Scan for the cell matching the given text and deliver its (x, y) coordinate at center. 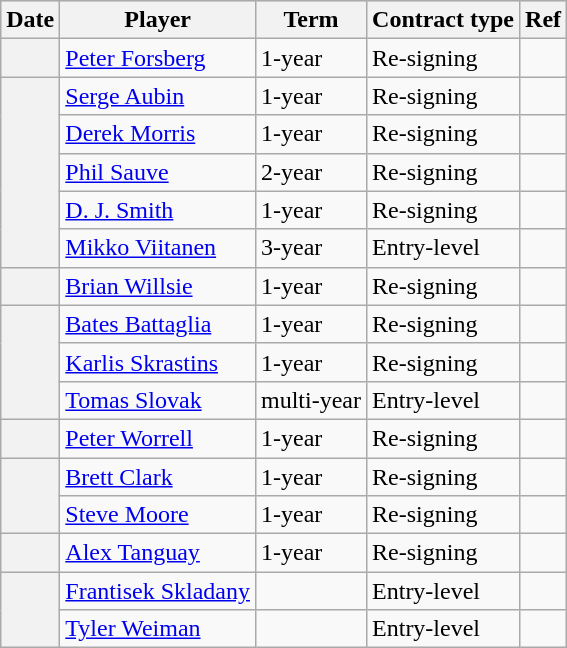
Steve Moore (158, 515)
Tyler Weiman (158, 629)
Alex Tanguay (158, 553)
Ref (544, 20)
Derek Morris (158, 134)
multi-year (310, 400)
Phil Sauve (158, 172)
2-year (310, 172)
D. J. Smith (158, 210)
Tomas Slovak (158, 400)
Bates Battaglia (158, 324)
Serge Aubin (158, 96)
Mikko Viitanen (158, 248)
Term (310, 20)
Contract type (444, 20)
Peter Forsberg (158, 58)
Karlis Skrastins (158, 362)
Date (30, 20)
Peter Worrell (158, 438)
Brett Clark (158, 477)
Brian Willsie (158, 286)
3-year (310, 248)
Player (158, 20)
Frantisek Skladany (158, 591)
